Return [x, y] of the center of cell containing provided text 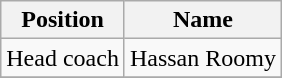
Name [202, 20]
Hassan Roomy [202, 58]
Position [63, 20]
Head coach [63, 58]
